Provide the (X, Y) coordinate of the cell's center where the given text is located.  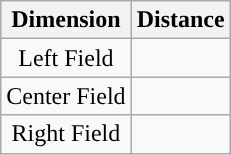
Right Field (66, 134)
Distance (180, 20)
Center Field (66, 96)
Dimension (66, 20)
Left Field (66, 58)
